Search for the cell housing the specified text and yield its [x, y] center coordinate. 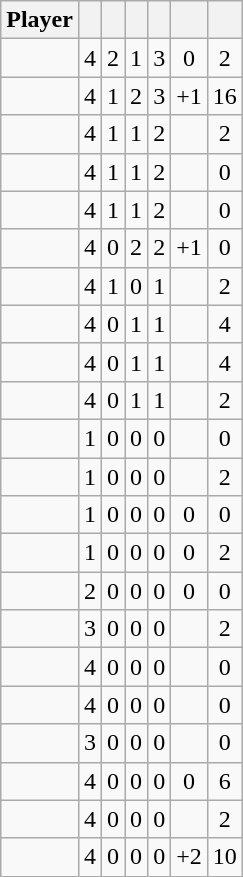
6 [224, 781]
+2 [190, 857]
Player [40, 20]
16 [224, 96]
10 [224, 857]
